Scan for the cell matching the given text and deliver its [x, y] coordinate at center. 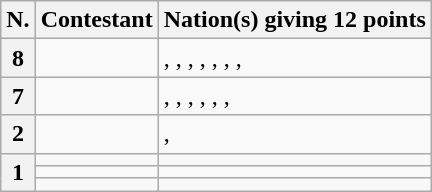
2 [18, 134]
, , , , , , , [294, 58]
Nation(s) giving 12 points [294, 20]
N. [18, 20]
, , , , , , [294, 96]
Contestant [96, 20]
1 [18, 172]
8 [18, 58]
, [294, 134]
7 [18, 96]
